Provide the [x, y] coordinate of the cell's center where the given text is located.  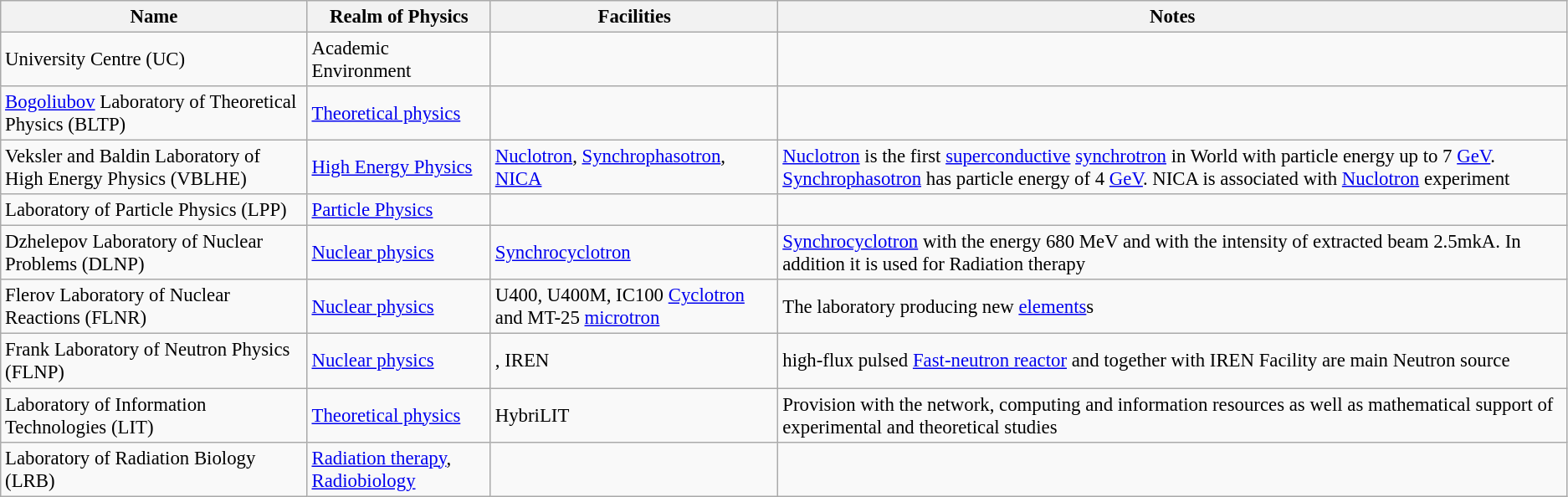
Synchrocyclotron with the energy 680 MeV and with the intensity of extracted beam 2.5mkA. In addition it is used for Radiation therapy [1173, 253]
Name [154, 17]
Academic Environment [398, 60]
Laboratory of Particle Physics (LPP) [154, 210]
high-flux pulsed Fast-neutron reactor and together with IREN Facility are main Neutron source [1173, 361]
Frank Laboratory of Neutron Physics (FLNP) [154, 361]
Notes [1173, 17]
Provision with the network, computing and information resources as well as mathematical support of experimental and theoretical studies [1173, 415]
U400, U400M, IC100 Cyclotron and MT-25 microtron [634, 306]
Radiation therapy, Radiobiology [398, 469]
Laboratory of Information Technologies (LIT) [154, 415]
, IREN [634, 361]
Flerov Laboratory of Nuclear Reactions (FLNR) [154, 306]
Dzhelepov Laboratory of Nuclear Problems (DLNP) [154, 253]
Realm of Physics [398, 17]
Laboratory of Radiation Biology (LRB) [154, 469]
University Centre (UC) [154, 60]
The laboratory producing new elementss [1173, 306]
HybriLIT [634, 415]
Facilities [634, 17]
High Energy Physics [398, 167]
Synchrocyclotron [634, 253]
Nuclotron, Synchrophasotron, NICA [634, 167]
Veksler and Baldin Laboratory of High Energy Physics (VBLHE) [154, 167]
Particle Physics [398, 210]
Bogoliubov Laboratory of Theoretical Physics (BLTP) [154, 114]
